From the cell containing the given text, extract its center point as [x, y] coordinate. 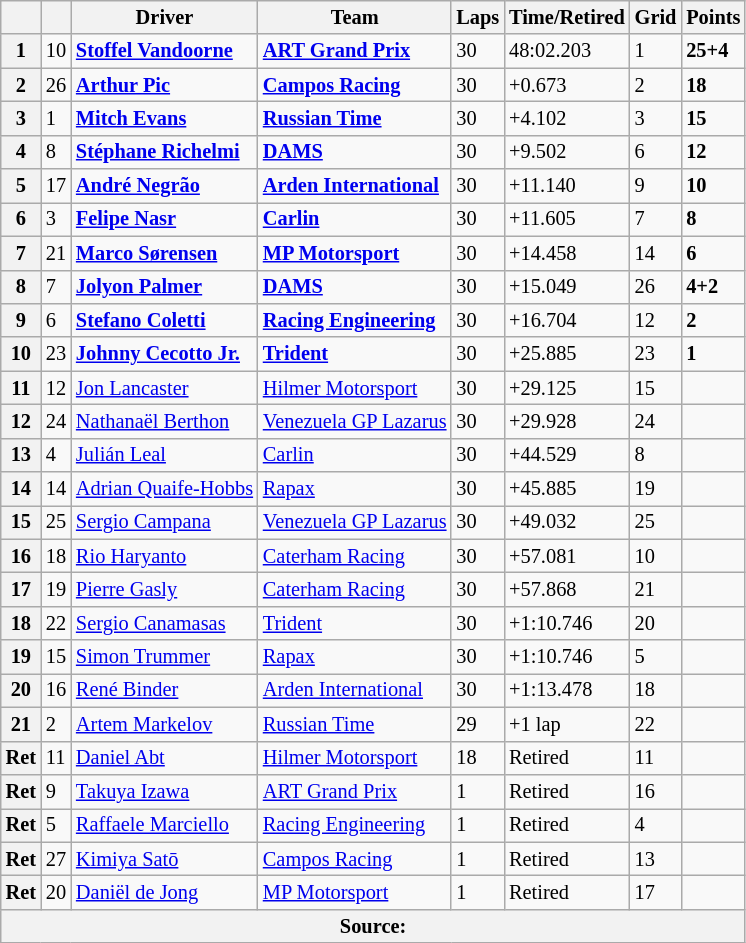
Team [354, 17]
Sergio Canamasas [164, 623]
+14.458 [567, 253]
48:02.203 [567, 51]
29 [478, 724]
Grid [656, 17]
Pierre Gasly [164, 589]
Sergio Campana [164, 522]
+49.032 [567, 522]
+1 lap [567, 724]
Stefano Coletti [164, 320]
Julián Leal [164, 455]
Mitch Evans [164, 118]
René Binder [164, 690]
Points [713, 17]
Daniël de Jong [164, 892]
Jolyon Palmer [164, 287]
Kimiya Satō [164, 859]
Stéphane Richelmi [164, 152]
+29.125 [567, 388]
Artem Markelov [164, 724]
25+4 [713, 51]
+25.885 [567, 354]
+15.049 [567, 287]
André Negrão [164, 186]
Simon Trummer [164, 657]
Adrian Quaife-Hobbs [164, 489]
Stoffel Vandoorne [164, 51]
Rio Haryanto [164, 556]
+0.673 [567, 85]
4+2 [713, 287]
Time/Retired [567, 17]
Johnny Cecotto Jr. [164, 354]
27 [56, 859]
Takuya Izawa [164, 791]
Marco Sørensen [164, 253]
Raffaele Marciello [164, 825]
+9.502 [567, 152]
+29.928 [567, 421]
Daniel Abt [164, 758]
+16.704 [567, 320]
+44.529 [567, 455]
Nathanaël Berthon [164, 421]
Driver [164, 17]
Arthur Pic [164, 85]
+45.885 [567, 489]
+57.081 [567, 556]
Felipe Nasr [164, 219]
+11.605 [567, 219]
+1:13.478 [567, 690]
Laps [478, 17]
+57.868 [567, 589]
+11.140 [567, 186]
Jon Lancaster [164, 388]
+4.102 [567, 118]
Source: [374, 926]
